Search for the cell housing the specified text and yield its (x, y) center coordinate. 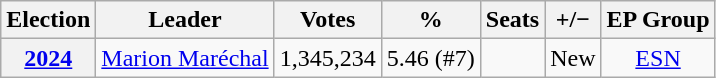
Marion Maréchal (185, 58)
5.46 (#7) (430, 58)
2024 (48, 58)
ESN (658, 58)
1,345,234 (328, 58)
Leader (185, 20)
New (573, 58)
Votes (328, 20)
% (430, 20)
Election (48, 20)
+/− (573, 20)
Seats (512, 20)
EP Group (658, 20)
